Identify which cell holds the provided text, then report its (X, Y) central coordinate. 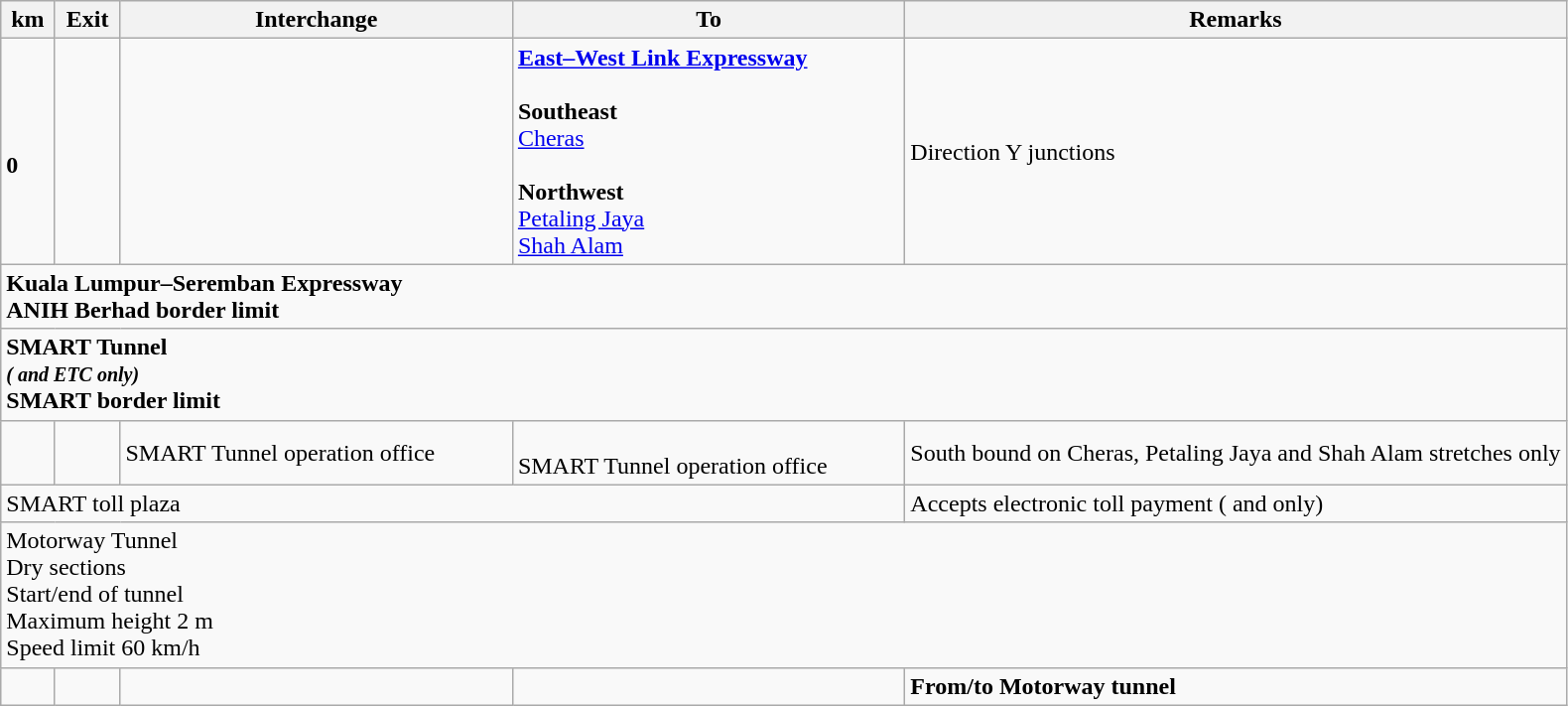
SMART Tunnel( and ETC only)SMART border limit (784, 374)
0 (28, 151)
From/to Motorway tunnel (1236, 686)
East–West Link ExpresswaySoutheastCherasNorthwestPetaling JayaShah Alam (709, 151)
SMART toll plaza (453, 503)
South bound on Cheras, Petaling Jaya and Shah Alam stretches only (1236, 453)
km (28, 20)
Exit (87, 20)
To (709, 20)
Remarks (1236, 20)
Kuala Lumpur–Seremban ExpresswayANIH Berhad border limit (784, 296)
Accepts electronic toll payment ( and only) (1236, 503)
Interchange (316, 20)
Motorway TunnelDry sectionsStart/end of tunnelMaximum height 2 mSpeed limit 60 km/h (784, 595)
Direction Y junctions (1236, 151)
